Determine the (X, Y) coordinate at the center of the cell enclosing the given text.  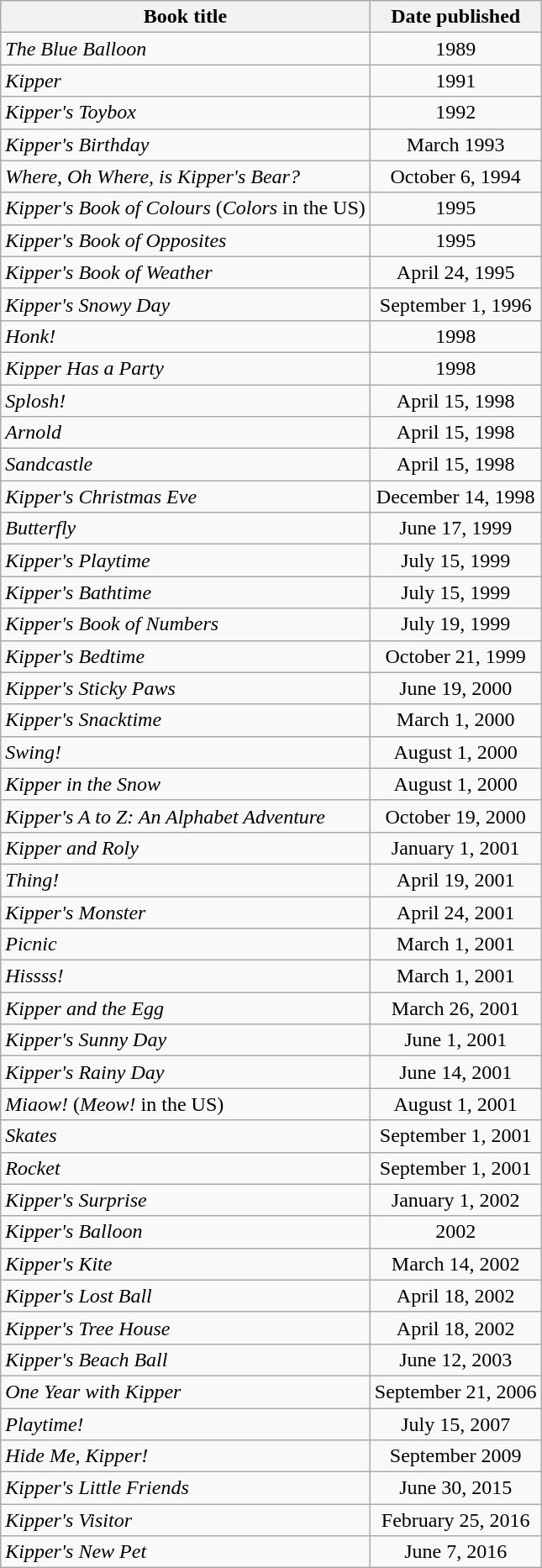
Rocket (186, 1168)
March 1, 2000 (455, 720)
June 30, 2015 (455, 1488)
1991 (455, 81)
March 1993 (455, 145)
June 12, 2003 (455, 1360)
June 19, 2000 (455, 688)
Kipper's Beach Ball (186, 1360)
Kipper's Sunny Day (186, 1040)
April 24, 2001 (455, 912)
Kipper's Kite (186, 1264)
April 24, 1995 (455, 272)
Kipper in the Snow (186, 784)
Sandcastle (186, 465)
June 14, 2001 (455, 1072)
Kipper's Book of Colours (Colors in the US) (186, 208)
Kipper's Surprise (186, 1200)
Kipper's Bedtime (186, 656)
Hissss! (186, 976)
July 19, 1999 (455, 624)
Kipper's Snacktime (186, 720)
1989 (455, 49)
Kipper's Little Friends (186, 1488)
Swing! (186, 752)
April 19, 2001 (455, 880)
Where, Oh Where, is Kipper's Bear? (186, 176)
October 21, 1999 (455, 656)
Kipper's Visitor (186, 1520)
Kipper and the Egg (186, 1008)
July 15, 2007 (455, 1424)
Kipper's New Pet (186, 1552)
Kipper's Playtime (186, 560)
Book title (186, 17)
Miaow! (Meow! in the US) (186, 1104)
December 14, 1998 (455, 497)
Hide Me, Kipper! (186, 1456)
Playtime! (186, 1424)
Kipper's Book of Numbers (186, 624)
Kipper's Christmas Eve (186, 497)
June 1, 2001 (455, 1040)
Arnold (186, 433)
Kipper's Snowy Day (186, 304)
Thing! (186, 880)
Kipper (186, 81)
Kipper Has a Party (186, 368)
Kipper's Lost Ball (186, 1296)
Kipper's Monster (186, 912)
Kipper's A to Z: An Alphabet Adventure (186, 816)
Kipper's Balloon (186, 1232)
1992 (455, 113)
March 26, 2001 (455, 1008)
January 1, 2002 (455, 1200)
October 6, 1994 (455, 176)
September 1, 1996 (455, 304)
Picnic (186, 944)
August 1, 2001 (455, 1104)
January 1, 2001 (455, 848)
September 21, 2006 (455, 1392)
February 25, 2016 (455, 1520)
September 2009 (455, 1456)
Butterfly (186, 529)
Kipper's Toybox (186, 113)
Date published (455, 17)
Kipper's Rainy Day (186, 1072)
June 7, 2016 (455, 1552)
Kipper's Sticky Paws (186, 688)
The Blue Balloon (186, 49)
Kipper's Book of Opposites (186, 240)
2002 (455, 1232)
Splosh! (186, 401)
One Year with Kipper (186, 1392)
Kipper's Birthday (186, 145)
Kipper's Book of Weather (186, 272)
Kipper and Roly (186, 848)
March 14, 2002 (455, 1264)
June 17, 1999 (455, 529)
Honk! (186, 336)
Kipper's Tree House (186, 1328)
Kipper's Bathtime (186, 592)
October 19, 2000 (455, 816)
Skates (186, 1136)
